Search for the cell housing the specified text and yield its [X, Y] center coordinate. 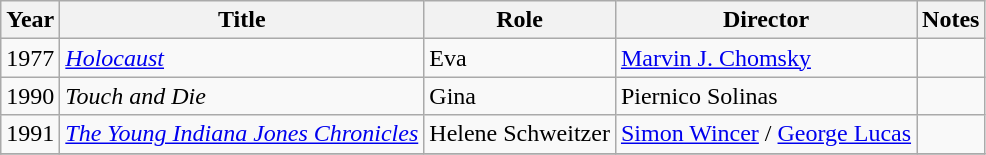
Touch and Die [242, 96]
1991 [30, 134]
Role [520, 20]
Marvin J. Chomsky [766, 58]
Title [242, 20]
Notes [951, 20]
Piernico Solinas [766, 96]
Holocaust [242, 58]
Eva [520, 58]
1977 [30, 58]
Year [30, 20]
The Young Indiana Jones Chronicles [242, 134]
Director [766, 20]
Helene Schweitzer [520, 134]
Simon Wincer / George Lucas [766, 134]
Gina [520, 96]
1990 [30, 96]
